Scan for the cell matching the given text and deliver its [X, Y] coordinate at center. 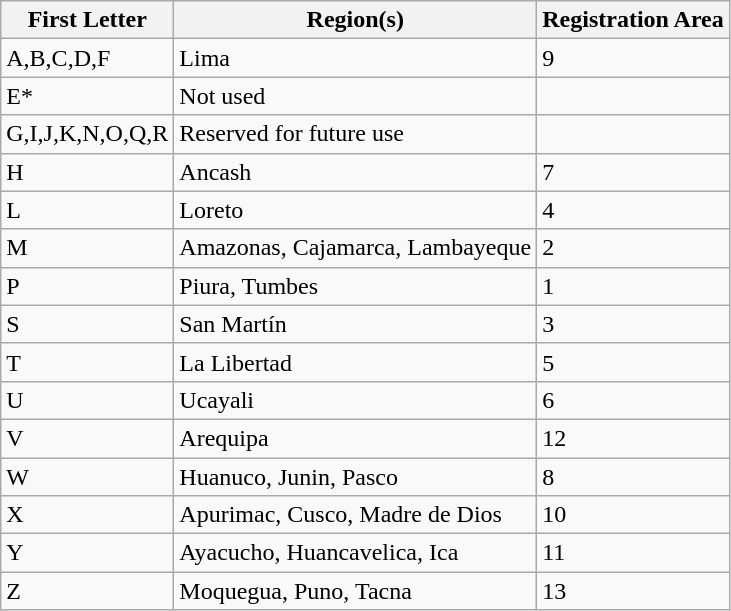
Ucayali [356, 400]
Ayacucho, Huancavelica, Ica [356, 553]
Amazonas, Cajamarca, Lambayeque [356, 248]
7 [634, 172]
G,I,J,K,N,O,Q,R [88, 134]
L [88, 210]
11 [634, 553]
La Libertad [356, 362]
S [88, 324]
San Martín [356, 324]
10 [634, 515]
H [88, 172]
Piura, Tumbes [356, 286]
A,B,C,D,F [88, 58]
Not used [356, 96]
12 [634, 438]
3 [634, 324]
6 [634, 400]
Moquegua, Puno, Tacna [356, 591]
Loreto [356, 210]
Huanuco, Junin, Pasco [356, 477]
U [88, 400]
5 [634, 362]
13 [634, 591]
2 [634, 248]
4 [634, 210]
X [88, 515]
Region(s) [356, 20]
V [88, 438]
8 [634, 477]
9 [634, 58]
Y [88, 553]
Apurimac, Cusco, Madre de Dios [356, 515]
W [88, 477]
1 [634, 286]
M [88, 248]
Reserved for future use [356, 134]
E* [88, 96]
Arequipa [356, 438]
P [88, 286]
Z [88, 591]
Lima [356, 58]
Registration Area [634, 20]
First Letter [88, 20]
T [88, 362]
Ancash [356, 172]
